Output the [x, y] coordinate of the center of the cell containing the given text.  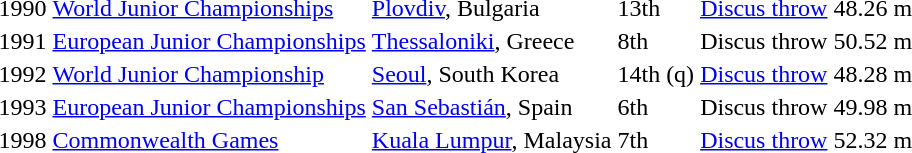
14th (q) [656, 74]
San Sebastián, Spain [492, 107]
Seoul, South Korea [492, 74]
World Junior Championship [209, 74]
6th [656, 107]
Thessaloniki, Greece [492, 41]
8th [656, 41]
